Determine the [X, Y] coordinate at the center of the cell enclosing the given text.  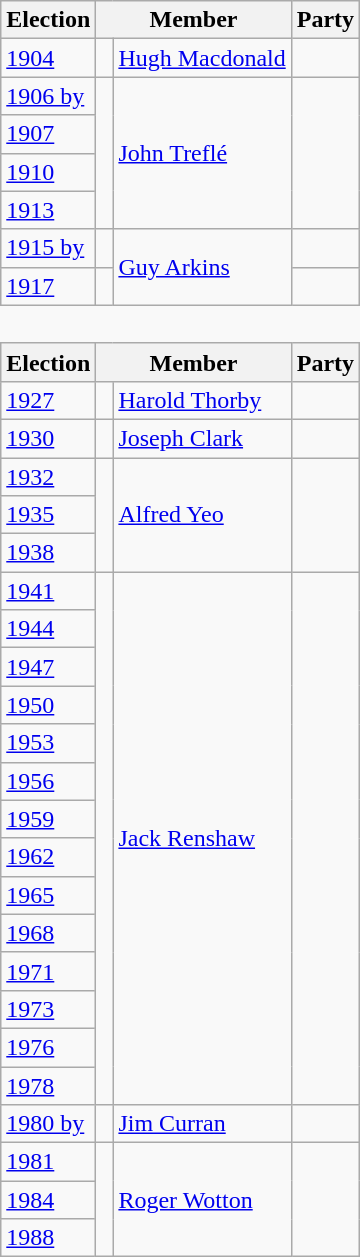
1947 [48, 667]
1950 [48, 705]
John Treflé [202, 153]
Jim Curran [202, 1124]
1915 by [48, 248]
1910 [48, 172]
1968 [48, 933]
1917 [48, 286]
1932 [48, 477]
Harold Thorby [202, 400]
1956 [48, 781]
1971 [48, 971]
1913 [48, 210]
1927 [48, 400]
1980 by [48, 1124]
Jack Renshaw [202, 838]
1930 [48, 438]
1941 [48, 591]
1953 [48, 743]
Joseph Clark [202, 438]
1962 [48, 857]
1984 [48, 1200]
Guy Arkins [202, 267]
1907 [48, 134]
1904 [48, 58]
1944 [48, 629]
1976 [48, 1047]
1981 [48, 1162]
1906 by [48, 96]
1988 [48, 1238]
1959 [48, 819]
1978 [48, 1085]
1935 [48, 515]
1973 [48, 1009]
1938 [48, 553]
Hugh Macdonald [202, 58]
Roger Wotton [202, 1200]
Alfred Yeo [202, 515]
1965 [48, 895]
